Capture the cell that displays the provided text and extract its [X, Y] central coordinate. 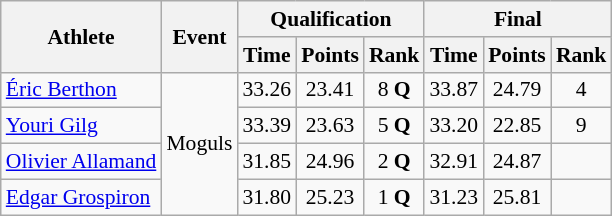
24.79 [517, 90]
Edgar Grospiron [82, 197]
25.81 [517, 197]
22.85 [517, 126]
8 Q [394, 90]
31.23 [454, 197]
2 Q [394, 162]
Athlete [82, 36]
5 Q [394, 126]
Youri Gilg [82, 126]
33.39 [266, 126]
Olivier Allamand [82, 162]
23.63 [330, 126]
24.87 [517, 162]
32.91 [454, 162]
25.23 [330, 197]
33.26 [266, 90]
Moguls [199, 143]
31.85 [266, 162]
1 Q [394, 197]
24.96 [330, 162]
23.41 [330, 90]
31.80 [266, 197]
Final [518, 19]
9 [582, 126]
33.87 [454, 90]
Éric Berthon [82, 90]
Event [199, 36]
33.20 [454, 126]
4 [582, 90]
Qualification [330, 19]
